For the text-containing cell, return its midpoint in (X, Y) coordinate format. 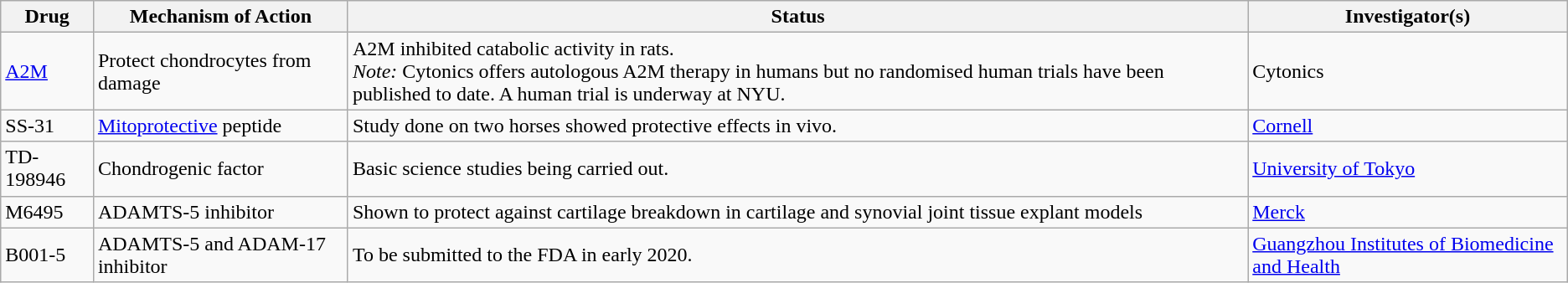
Protect chondrocytes from damage (220, 71)
University of Tokyo (1408, 169)
TD-198946 (47, 169)
B001-5 (47, 255)
Guangzhou Institutes of Biomedicine and Health (1408, 255)
Basic science studies being carried out. (797, 169)
Mitoprotective peptide (220, 126)
Cornell (1408, 126)
Shown to protect against cartilage breakdown in cartilage and synovial joint tissue explant models (797, 212)
ADAMTS-5 and ADAM-17 inhibitor (220, 255)
A2M (47, 71)
Merck (1408, 212)
Study done on two horses showed protective effects in vivo. (797, 126)
To be submitted to the FDA in early 2020. (797, 255)
Chondrogenic factor (220, 169)
Drug (47, 17)
Mechanism of Action (220, 17)
SS-31 (47, 126)
Cytonics (1408, 71)
Status (797, 17)
ADAMTS-5 inhibitor (220, 212)
Investigator(s) (1408, 17)
M6495 (47, 212)
